Identify which cell holds the provided text, then report its (x, y) central coordinate. 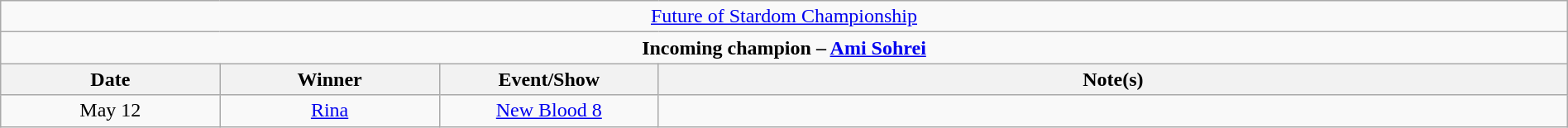
New Blood 8 (549, 111)
May 12 (111, 111)
Rina (329, 111)
Date (111, 79)
Incoming champion – Ami Sohrei (784, 48)
Event/Show (549, 79)
Future of Stardom Championship (784, 17)
Winner (329, 79)
Note(s) (1113, 79)
